For the text-containing cell, return its midpoint in [X, Y] coordinate format. 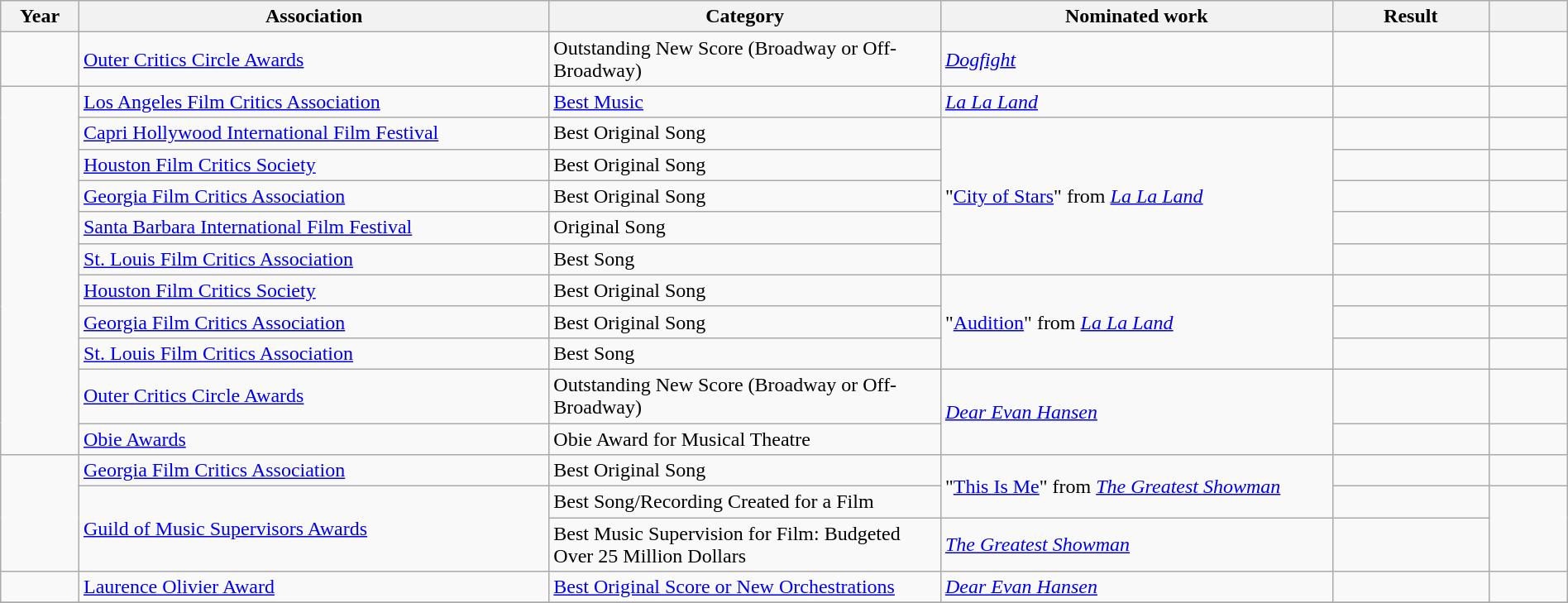
Laurence Olivier Award [313, 587]
Best Song/Recording Created for a Film [745, 502]
Dogfight [1136, 60]
Best Music [745, 102]
La La Land [1136, 102]
Year [40, 17]
Association [313, 17]
Obie Awards [313, 439]
Best Music Supervision for Film: Budgeted Over 25 Million Dollars [745, 544]
Result [1411, 17]
Obie Award for Musical Theatre [745, 439]
"City of Stars" from La La Land [1136, 196]
Original Song [745, 227]
"This Is Me" from The Greatest Showman [1136, 486]
Best Original Score or New Orchestrations [745, 587]
Guild of Music Supervisors Awards [313, 529]
Capri Hollywood International Film Festival [313, 133]
The Greatest Showman [1136, 544]
Nominated work [1136, 17]
"Audition" from La La Land [1136, 322]
Santa Barbara International Film Festival [313, 227]
Category [745, 17]
Los Angeles Film Critics Association [313, 102]
